Determine the (X, Y) coordinate at the center of the cell enclosing the given text.  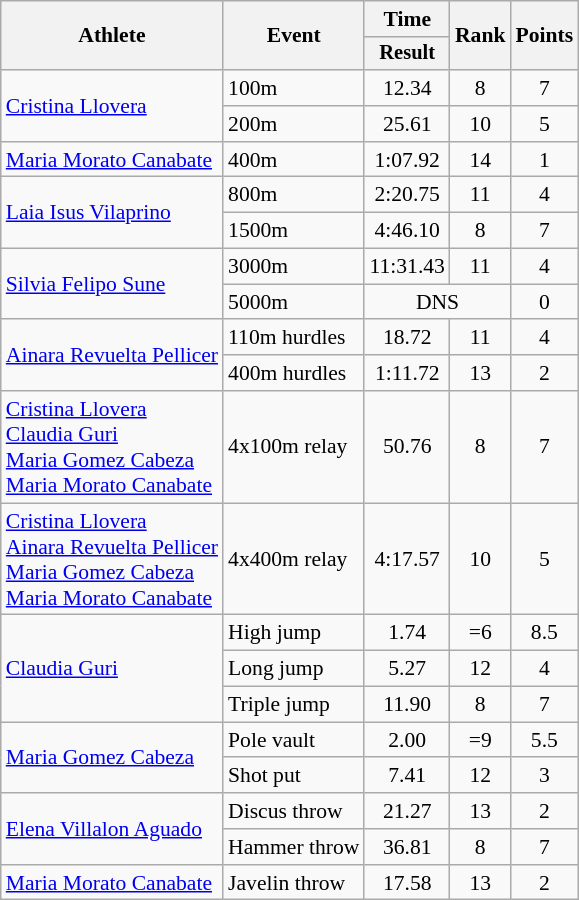
Long jump (294, 669)
Laia Isus Vilaprino (112, 212)
200m (294, 124)
Discus throw (294, 811)
2:20.75 (406, 195)
110m hurdles (294, 338)
2.00 (406, 740)
3000m (294, 267)
Points (544, 36)
400m (294, 160)
Cristina Llovera (112, 106)
Result (406, 54)
21.27 (406, 811)
36.81 (406, 847)
5.27 (406, 669)
18.72 (406, 338)
11:31.43 (406, 267)
Pole vault (294, 740)
8.5 (544, 633)
4:17.57 (406, 559)
3 (544, 776)
Cristina LloveraAinara Revuelta PellicerMaria Gomez CabezaMaria Morato Canabate (112, 559)
Time (406, 19)
Claudia Guri (112, 668)
1500m (294, 231)
=6 (480, 633)
Elena Villalon Aguado (112, 828)
Maria Morato Canabate (112, 160)
7.41 (406, 776)
Silvia Felipo Sune (112, 284)
Athlete (112, 36)
Ainara Revuelta Pellicer (112, 356)
1:07.92 (406, 160)
4x100m relay (294, 447)
Shot put (294, 776)
1:11.72 (406, 373)
800m (294, 195)
25.61 (406, 124)
DNS (437, 302)
1 (544, 160)
Event (294, 36)
Hammer throw (294, 847)
400m hurdles (294, 373)
Rank (480, 36)
Maria Gomez Cabeza (112, 758)
4x400m relay (294, 559)
Cristina LloveraClaudia GuriMaria Gomez CabezaMaria Morato Canabate (112, 447)
100m (294, 88)
1.74 (406, 633)
5000m (294, 302)
50.76 (406, 447)
14 (480, 160)
0 (544, 302)
High jump (294, 633)
11.90 (406, 705)
5.5 (544, 740)
=9 (480, 740)
4:46.10 (406, 231)
Triple jump (294, 705)
12.34 (406, 88)
